Return the [X, Y] coordinate for the center point of the cell that contains the specified text.  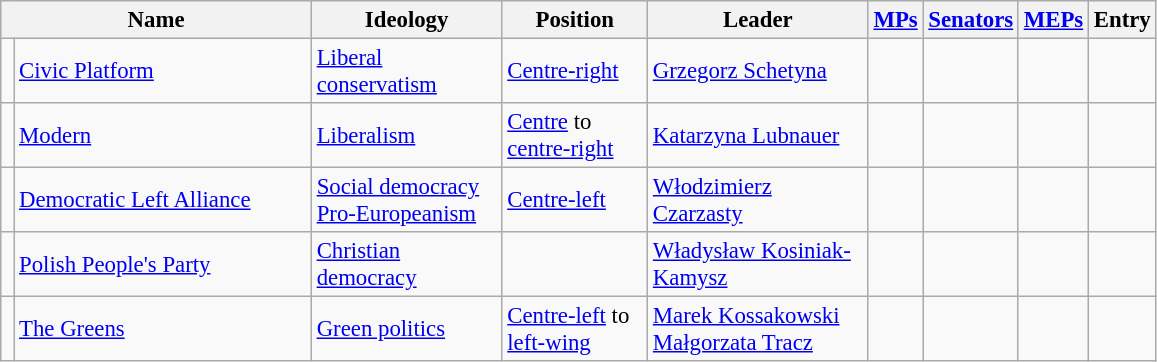
Leader [758, 20]
Włodzimierz Czarzasty [758, 200]
Liberal conservatism [406, 72]
Entry [1122, 20]
Centre-right [575, 72]
Centre-left [575, 200]
Democratic Left Alliance [163, 200]
Grzegorz Schetyna [758, 72]
MPs [896, 20]
Polish People's Party [163, 264]
Ideology [406, 20]
Władysław Kosiniak-Kamysz [758, 264]
Name [156, 20]
Katarzyna Lubnauer [758, 136]
Senators [970, 20]
Christian democracy [406, 264]
MEPs [1053, 20]
Civic Platform [163, 72]
Green politics [406, 330]
Social democracyPro-Europeanism [406, 200]
Liberalism [406, 136]
Marek KossakowskiMałgorzata Tracz [758, 330]
Position [575, 20]
Centre-left to left-wing [575, 330]
The Greens [163, 330]
Modern [163, 136]
Centre to centre-right [575, 136]
